Extract the [X, Y] coordinate from the center of the cell holding the provided text.  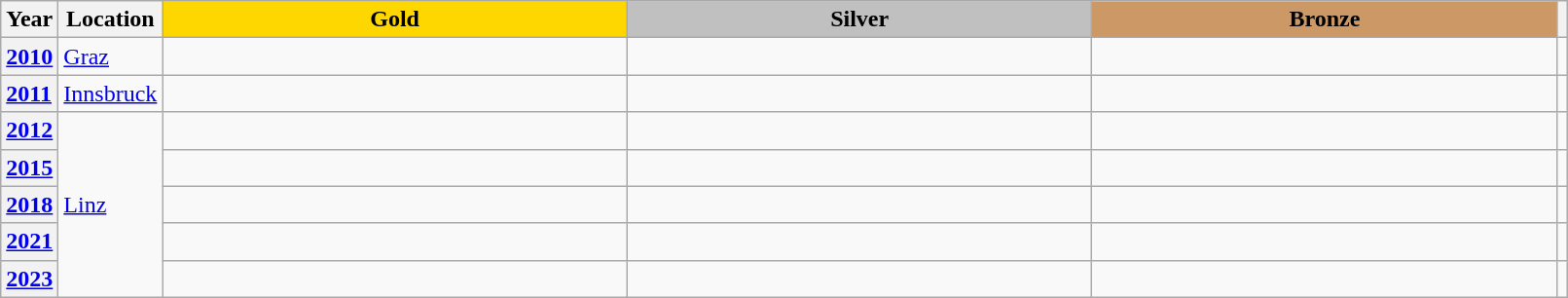
2015 [29, 168]
2023 [29, 279]
Graz [111, 56]
2021 [29, 242]
Silver [859, 19]
Innsbruck [111, 93]
Year [29, 19]
2018 [29, 205]
Gold [395, 19]
Location [111, 19]
Bronze [1325, 19]
2010 [29, 56]
2011 [29, 93]
Linz [111, 205]
2012 [29, 130]
